Capture the cell that displays the provided text and extract its [X, Y] central coordinate. 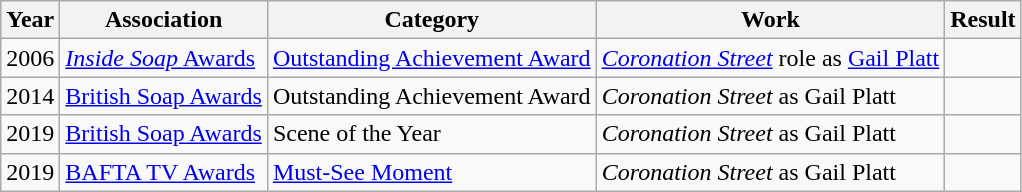
Scene of the Year [432, 134]
BAFTA TV Awards [164, 172]
Coronation Street role as Gail Platt [770, 58]
Result [983, 20]
Inside Soap Awards [164, 58]
Category [432, 20]
2014 [30, 96]
Work [770, 20]
Must-See Moment [432, 172]
2006 [30, 58]
Association [164, 20]
Year [30, 20]
